For the text-containing cell, return its midpoint in [X, Y] coordinate format. 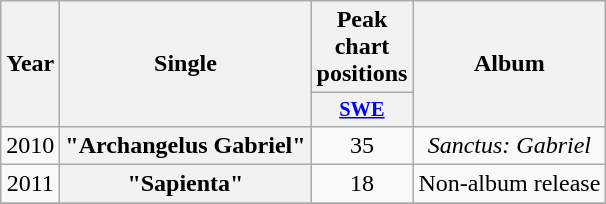
Non-album release [510, 184]
"Archangelus Gabriel" [186, 145]
Sanctus: Gabriel [510, 145]
SWE [362, 110]
Single [186, 64]
2010 [30, 145]
18 [362, 184]
"Sapienta" [186, 184]
Year [30, 64]
Album [510, 64]
Peak chart positions [362, 47]
35 [362, 145]
2011 [30, 184]
